Locate the cell with the specified text and output its (x, y) center coordinate. 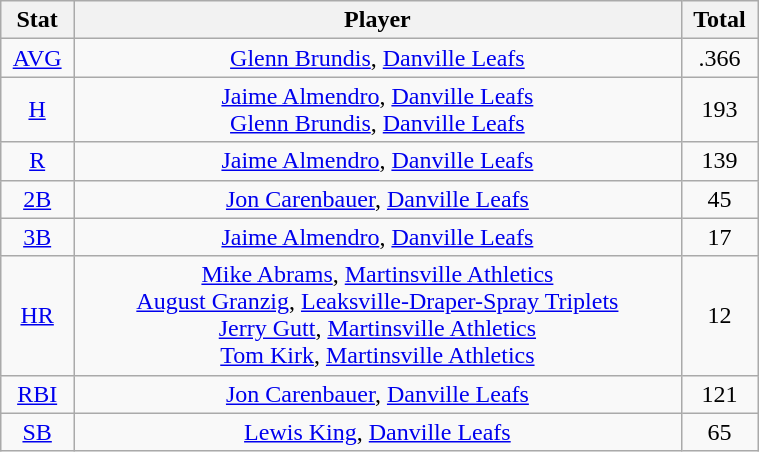
17 (719, 237)
Total (719, 20)
45 (719, 199)
3B (38, 237)
65 (719, 432)
HR (38, 316)
193 (719, 110)
139 (719, 161)
H (38, 110)
Player (378, 20)
RBI (38, 394)
R (38, 161)
2B (38, 199)
Lewis King, Danville Leafs (378, 432)
SB (38, 432)
12 (719, 316)
Jaime Almendro, Danville Leafs Glenn Brundis, Danville Leafs (378, 110)
Glenn Brundis, Danville Leafs (378, 58)
Stat (38, 20)
121 (719, 394)
AVG (38, 58)
.366 (719, 58)
